Return the [x, y] coordinate for the center point of the cell that contains the specified text.  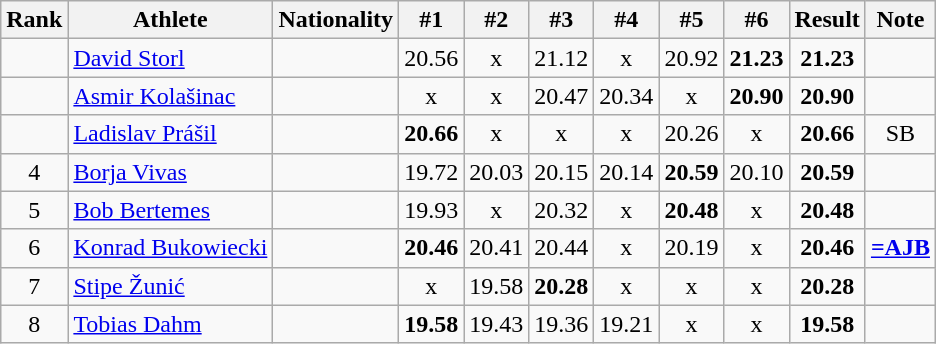
19.43 [496, 324]
20.15 [562, 172]
20.34 [626, 96]
Result [827, 20]
7 [34, 286]
SB [900, 134]
#6 [756, 20]
4 [34, 172]
19.72 [432, 172]
21.12 [562, 58]
20.10 [756, 172]
20.44 [562, 248]
Ladislav Prášil [170, 134]
=AJB [900, 248]
Asmir Kolašinac [170, 96]
#2 [496, 20]
Athlete [170, 20]
Konrad Bukowiecki [170, 248]
Note [900, 20]
20.92 [692, 58]
19.21 [626, 324]
Tobias Dahm [170, 324]
Nationality [336, 20]
20.03 [496, 172]
#4 [626, 20]
20.14 [626, 172]
20.56 [432, 58]
19.36 [562, 324]
Bob Bertemes [170, 210]
19.93 [432, 210]
6 [34, 248]
20.19 [692, 248]
#1 [432, 20]
8 [34, 324]
#5 [692, 20]
David Storl [170, 58]
Borja Vivas [170, 172]
20.32 [562, 210]
#3 [562, 20]
Stipe Žunić [170, 286]
5 [34, 210]
20.41 [496, 248]
Rank [34, 20]
20.26 [692, 134]
20.47 [562, 96]
